Scan for the cell matching the given text and deliver its (X, Y) coordinate at center. 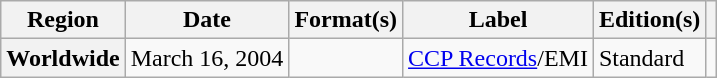
Region (63, 20)
Edition(s) (649, 20)
Label (498, 20)
Worldwide (63, 58)
Date (207, 20)
Format(s) (346, 20)
March 16, 2004 (207, 58)
CCP Records/EMI (498, 58)
Standard (649, 58)
